Output the [X, Y] coordinate of the center of the cell containing the given text.  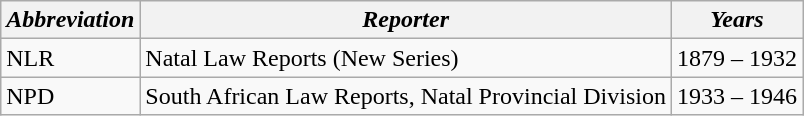
South African Law Reports, Natal Provincial Division [406, 96]
Reporter [406, 20]
Abbreviation [70, 20]
1933 – 1946 [736, 96]
NLR [70, 58]
NPD [70, 96]
1879 – 1932 [736, 58]
Years [736, 20]
Natal Law Reports (New Series) [406, 58]
